Find where the given text appears and provide that cell's center as [x, y] coordinate. 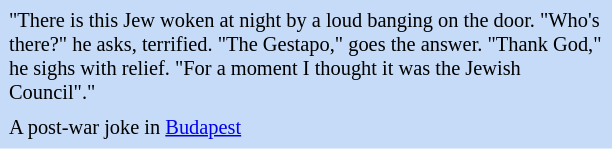
A post-war joke in Budapest [306, 128]
